Find where the given text appears and provide that cell's center as [x, y] coordinate. 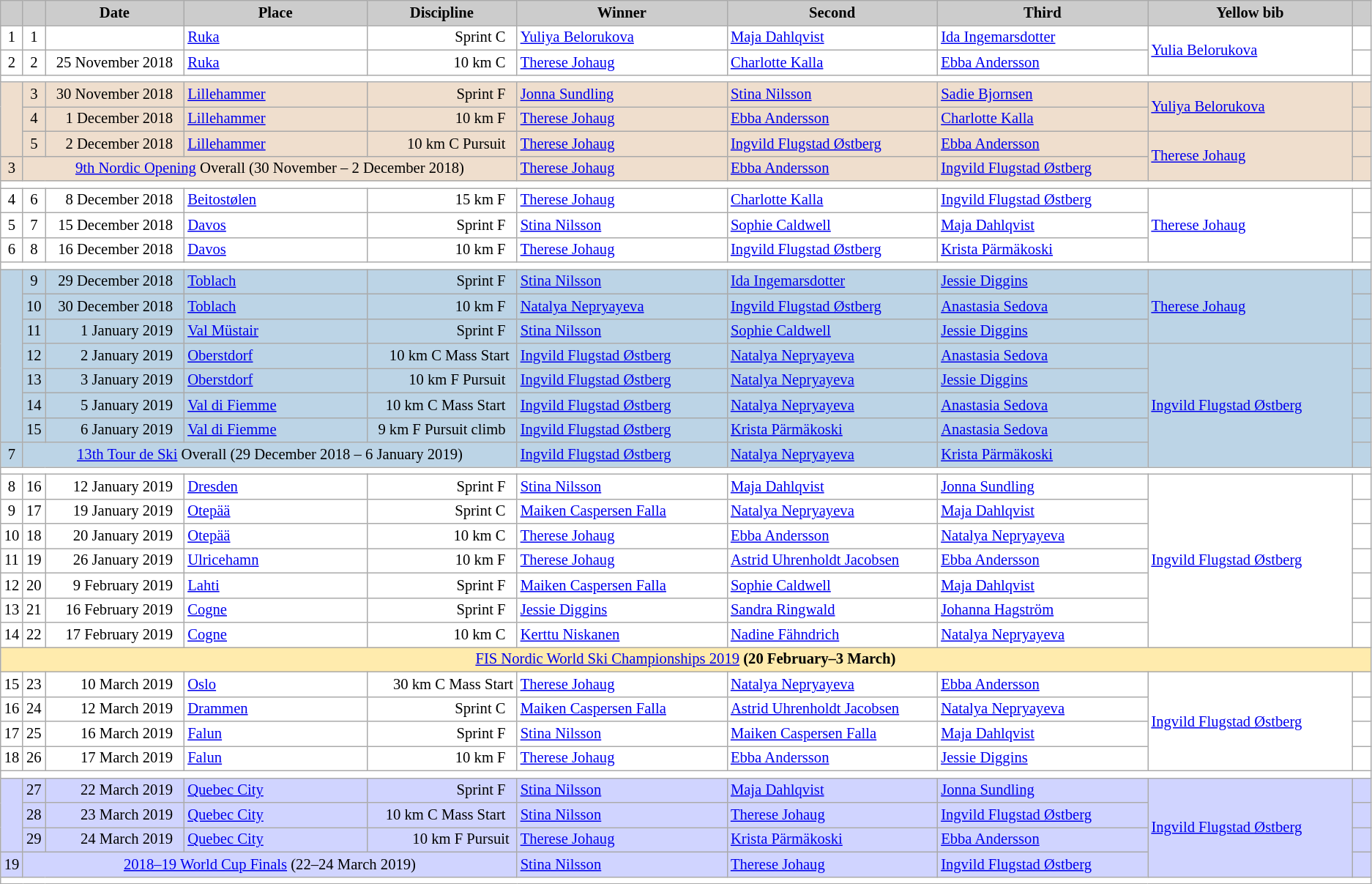
24 March 2019 [115, 839]
30 km C Mass Start [442, 684]
27 [34, 790]
30 November 2018 [115, 94]
25 November 2018 [115, 62]
15 km F [442, 200]
16 December 2018 [115, 250]
28 [34, 815]
Lahti [275, 585]
16 February 2019 [115, 610]
5 January 2019 [115, 405]
12 March 2019 [115, 709]
3 January 2019 [115, 380]
19 January 2019 [115, 511]
25 [34, 733]
Dresden [275, 486]
Sandra Ringwald [832, 610]
20 [34, 585]
9 February 2019 [115, 585]
Beitostølen [275, 200]
30 December 2018 [115, 306]
13th Tour de Ski Overall (29 December 2018 – 6 January 2019) [269, 455]
Val Müstair [275, 331]
9th Nordic Opening Overall (30 November – 2 December 2018) [269, 168]
23 [34, 684]
8 December 2018 [115, 200]
15 December 2018 [115, 225]
Yellow bib [1250, 12]
1 December 2018 [115, 119]
22 [34, 635]
17 March 2019 [115, 758]
Winner [622, 12]
Drammen [275, 709]
2 January 2019 [115, 355]
FIS Nordic World Ski Championships 2019 (20 February–3 March) [685, 659]
Oslo [275, 684]
29 December 2018 [115, 281]
21 [34, 610]
Nadine Fähndrich [832, 635]
12 January 2019 [115, 486]
26 [34, 758]
10 March 2019 [115, 684]
Kerttu Niskanen [622, 635]
17 February 2019 [115, 635]
Place [275, 12]
22 March 2019 [115, 790]
2018–19 World Cup Finals (22–24 March 2019) [269, 864]
6 January 2019 [115, 430]
Johanna Hagström [1043, 610]
29 [34, 839]
Third [1043, 12]
Ulricehamn [275, 560]
9 km F Pursuit climb [442, 430]
2 December 2018 [115, 144]
23 March 2019 [115, 815]
Date [115, 12]
Discipline [442, 12]
20 January 2019 [115, 535]
16 March 2019 [115, 733]
26 January 2019 [115, 560]
Sadie Bjornsen [1043, 94]
Second [832, 12]
1 January 2019 [115, 331]
24 [34, 709]
Yulia Belorukova [1250, 50]
10 km C Pursuit [442, 144]
